Search for the cell housing the specified text and yield its (X, Y) center coordinate. 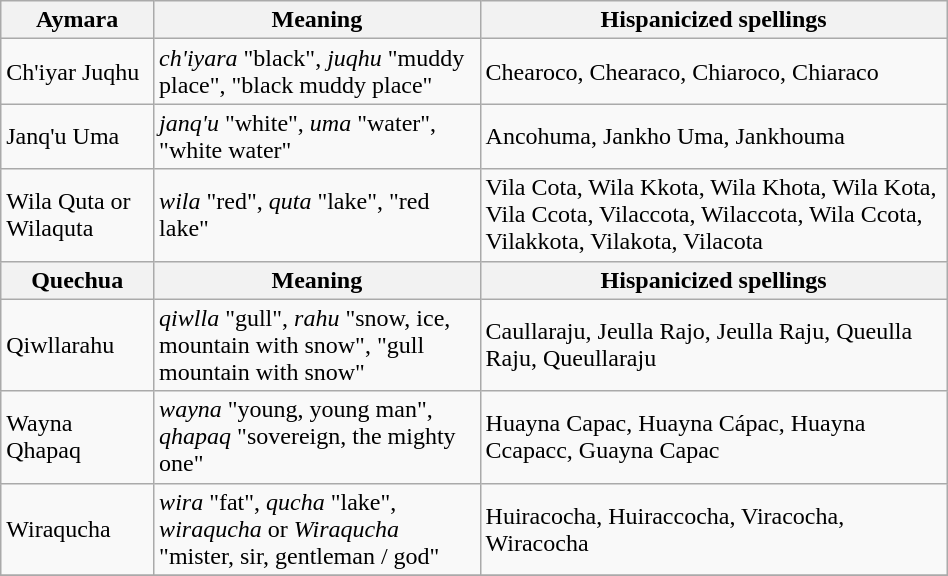
ch'iyara "black", juqhu "muddy place", "black muddy place" (317, 72)
Vila Cota, Wila Kkota, Wila Khota, Wila Kota, Vila Ccota, Vilaccota, Wilaccota, Wila Ccota, Vilakkota, Vilakota, Vilacota (714, 215)
Ch'iyar Juqhu (78, 72)
Wiraqucha (78, 529)
janq'u "white", uma "water", "white water" (317, 136)
Wila Quta or Wilaquta (78, 215)
wila "red", quta "lake", "red lake" (317, 215)
wira "fat", qucha "lake", wiraqucha or Wiraqucha "mister, sir, gentleman / god" (317, 529)
qiwlla "gull", rahu "snow, ice, mountain with snow", "gull mountain with snow" (317, 345)
Chearoco, Chearaco, Chiaroco, Chiaraco (714, 72)
Wayna Qhapaq (78, 437)
Caullaraju, Jeulla Rajo, Jeulla Raju, Queulla Raju, Queullaraju (714, 345)
Aymara (78, 20)
Quechua (78, 280)
Huayna Capac, Huayna Cápac, Huayna Ccapacc, Guayna Capac (714, 437)
wayna "young, young man", qhapaq "sovereign, the mighty one" (317, 437)
Qiwllarahu (78, 345)
Huiracocha, Huiraccocha, Viracocha, Wiracocha (714, 529)
Janq'u Uma (78, 136)
Ancohuma, Jankho Uma, Jankhouma (714, 136)
